Return [x, y] of the center of cell containing provided text 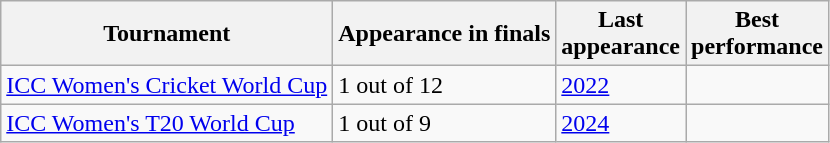
ICC Women's Cricket World Cup [167, 85]
Lastappearance [621, 34]
2022 [621, 85]
2024 [621, 123]
1 out of 12 [444, 85]
ICC Women's T20 World Cup [167, 123]
1 out of 9 [444, 123]
Bestperformance [758, 34]
Appearance in finals [444, 34]
Tournament [167, 34]
